Return the (X, Y) coordinate for the center point of the cell that contains the specified text.  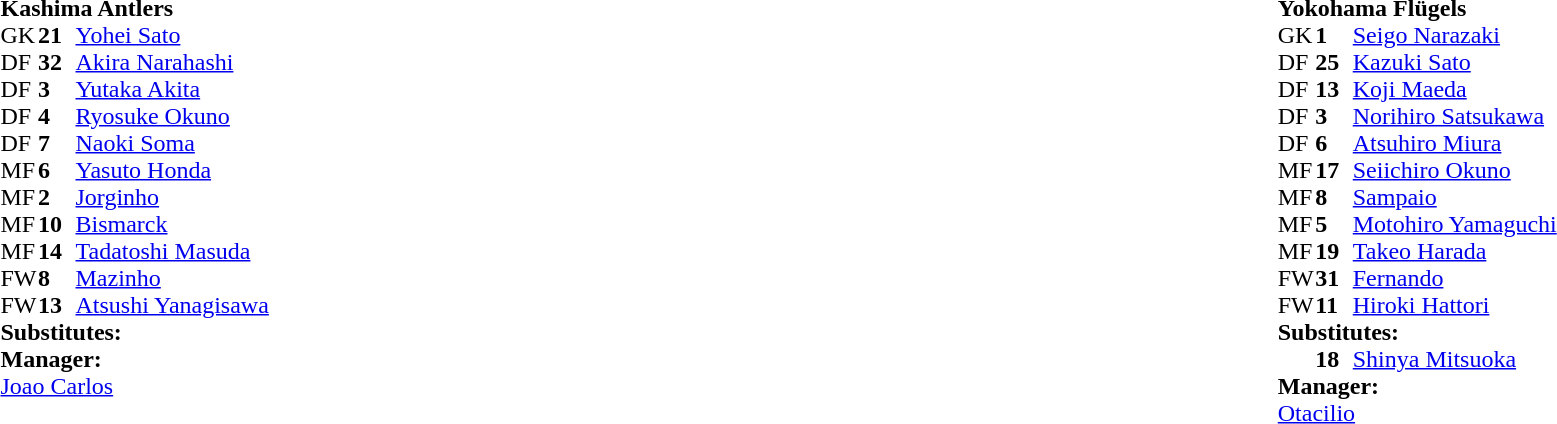
4 (57, 116)
Seiichiro Okuno (1455, 170)
Akira Narahashi (172, 62)
Mazinho (172, 278)
Kazuki Sato (1455, 62)
Ryosuke Okuno (172, 116)
10 (57, 224)
Naoki Soma (172, 144)
Atsushi Yanagisawa (172, 306)
5 (1334, 224)
Joao Carlos (134, 386)
Yutaka Akita (172, 90)
Motohiro Yamaguchi (1455, 224)
14 (57, 252)
11 (1334, 306)
18 (1334, 360)
Shinya Mitsuoka (1455, 360)
32 (57, 62)
Koji Maeda (1455, 90)
17 (1334, 170)
Sampaio (1455, 198)
Norihiro Satsukawa (1455, 116)
Hiroki Hattori (1455, 306)
31 (1334, 278)
7 (57, 144)
Seigo Narazaki (1455, 36)
19 (1334, 252)
Tadatoshi Masuda (172, 252)
1 (1334, 36)
Fernando (1455, 278)
21 (57, 36)
Takeo Harada (1455, 252)
Yohei Sato (172, 36)
Yasuto Honda (172, 170)
25 (1334, 62)
Bismarck (172, 224)
Atsuhiro Miura (1455, 144)
Jorginho (172, 198)
2 (57, 198)
